Identify which cell holds the provided text, then report its [X, Y] central coordinate. 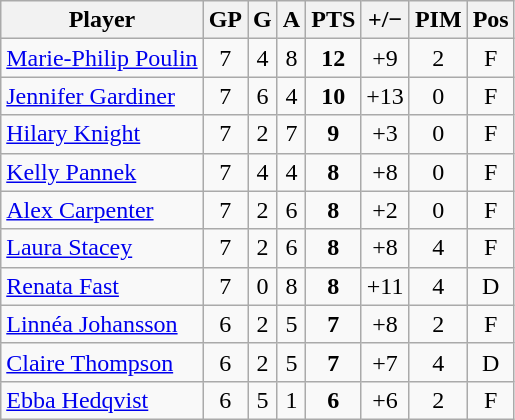
+11 [386, 286]
Marie-Philip Poulin [102, 58]
+7 [386, 362]
Linnéa Johansson [102, 324]
PIM [438, 20]
+3 [386, 134]
10 [334, 96]
Player [102, 20]
+9 [386, 58]
PTS [334, 20]
Ebba Hedqvist [102, 400]
Hilary Knight [102, 134]
Renata Fast [102, 286]
1 [291, 400]
+/− [386, 20]
A [291, 20]
G [263, 20]
+2 [386, 210]
Jennifer Gardiner [102, 96]
9 [334, 134]
Claire Thompson [102, 362]
Pos [490, 20]
GP [225, 20]
Laura Stacey [102, 248]
Alex Carpenter [102, 210]
Kelly Pannek [102, 172]
+13 [386, 96]
12 [334, 58]
+6 [386, 400]
